Capture the cell that displays the provided text and extract its [X, Y] central coordinate. 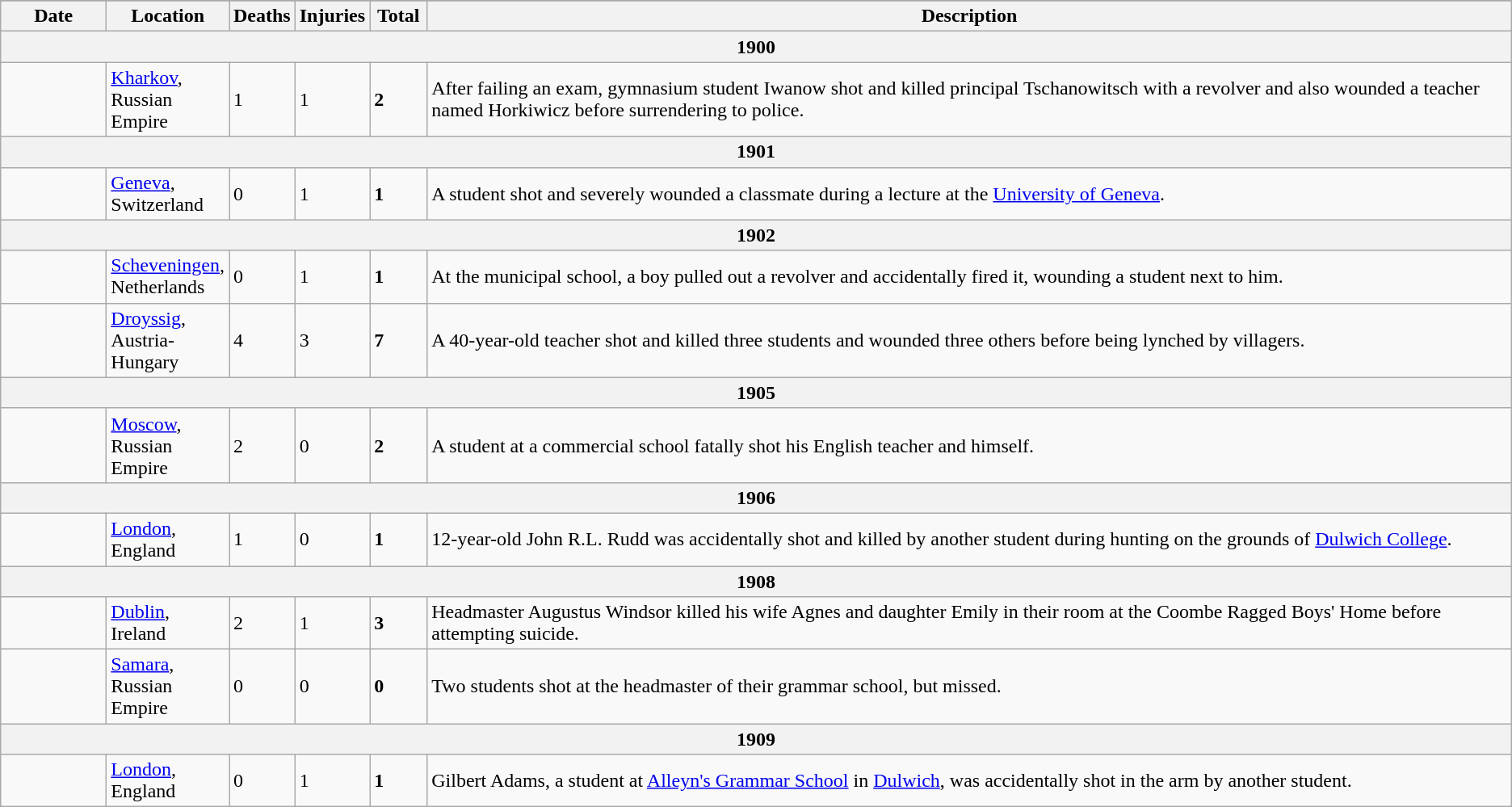
1901 [756, 152]
Description [969, 16]
Injuries [332, 16]
A 40-year-old teacher shot and killed three students and wounded three others before being lynched by villagers. [969, 340]
1900 [756, 47]
Date [53, 16]
12-year-old John R.L. Rudd was accidentally shot and killed by another student during hunting on the grounds of Dulwich College. [969, 540]
At the municipal school, a boy pulled out a revolver and accidentally fired it, wounding a student next to him. [969, 276]
1908 [756, 581]
1902 [756, 235]
4 [262, 340]
7 [399, 340]
Total [399, 16]
Dublin, Ireland [168, 624]
Scheveningen, Netherlands [168, 276]
Gilbert Adams, a student at Alleyn's Grammar School in Dulwich, was accidentally shot in the arm by another student. [969, 780]
1909 [756, 739]
A student shot and severely wounded a classmate during a lecture at the University of Geneva. [969, 194]
Deaths [262, 16]
A student at a commercial school fatally shot his English teacher and himself. [969, 445]
1905 [756, 393]
Kharkov, Russian Empire [168, 99]
1906 [756, 498]
Location [168, 16]
Droyssig, Austria-Hungary [168, 340]
Headmaster Augustus Windsor killed his wife Agnes and daughter Emily in their room at the Coombe Ragged Boys' Home before attempting suicide. [969, 624]
Samara, Russian Empire [168, 687]
Geneva, Switzerland [168, 194]
Moscow, Russian Empire [168, 445]
Two students shot at the headmaster of their grammar school, but missed. [969, 687]
